Determine the (x, y) coordinate at the center of the cell enclosing the given text.  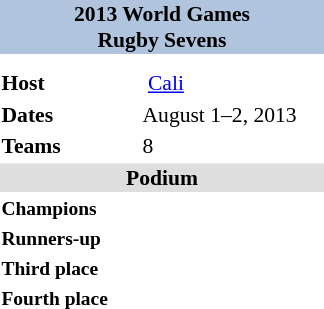
Champions (69, 208)
Teams (69, 146)
Third place (69, 268)
Cali (232, 83)
August 1–2, 2013 (232, 114)
Dates (69, 114)
Podium (162, 178)
2013 World GamesRugby Sevens (162, 27)
Host (69, 83)
8 (232, 146)
Runners-up (69, 238)
